Return the [X, Y] coordinate for the center point of the cell that contains the specified text.  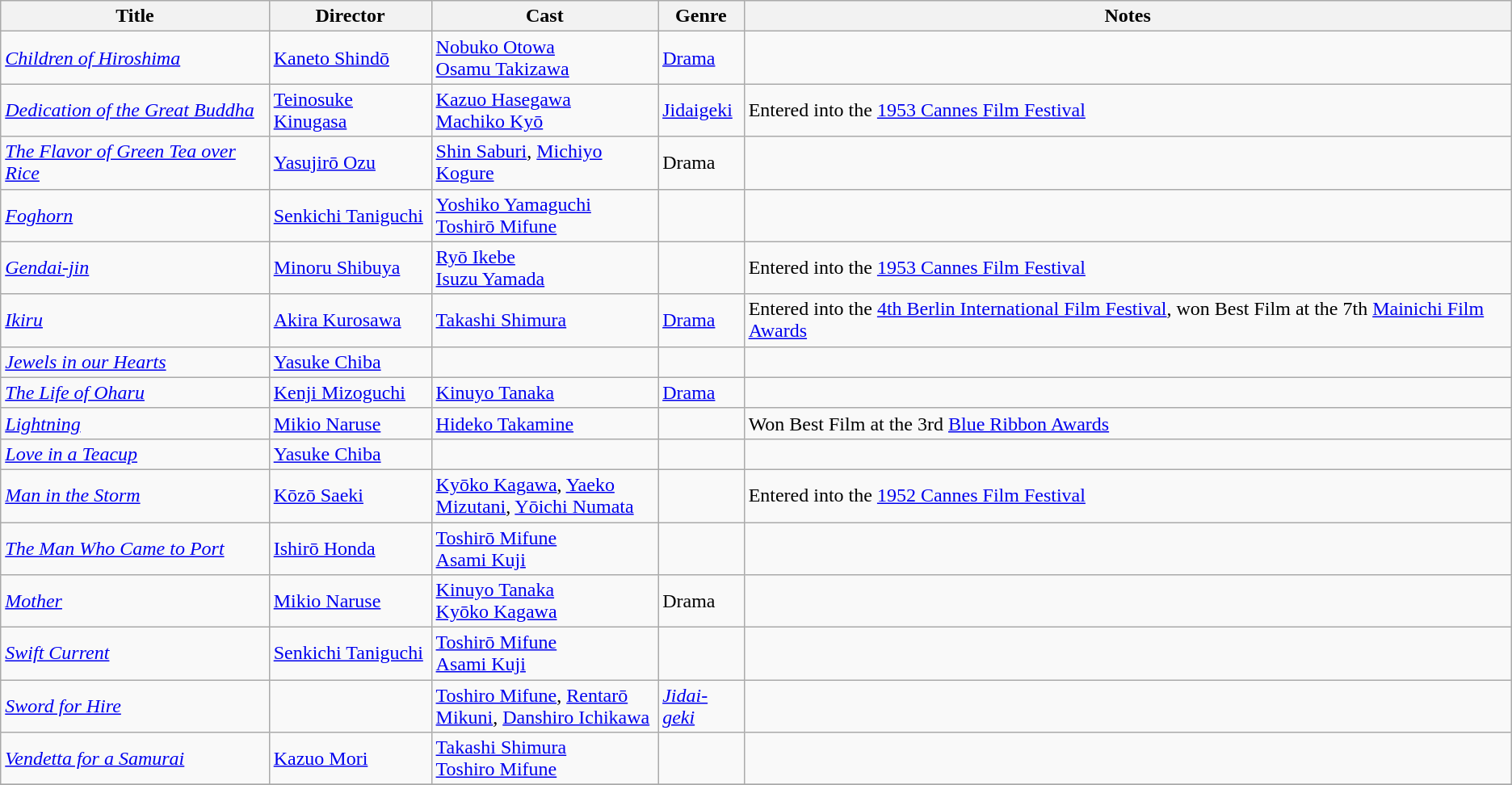
Sword for Hire [135, 706]
Man in the Storm [135, 496]
Kenji Mizoguchi [351, 392]
Lightning [135, 423]
Kinuyo TanakaKyōko Kagawa [544, 601]
Gendai-jin [135, 268]
Takashi ShimuraToshiro Mifune [544, 759]
Ishirō Honda [351, 548]
Love in a Teacup [135, 454]
Foghorn [135, 215]
Yoshiko YamaguchiToshirō Mifune [544, 215]
Kazuo HasegawaMachiko Kyō [544, 110]
Cast [544, 16]
Notes [1128, 16]
Entered into the 1952 Cannes Film Festival [1128, 496]
The Man Who Came to Port [135, 548]
Title [135, 16]
The Flavor of Green Tea over Rice [135, 163]
Hideko Takamine [544, 423]
Yasujirō Ozu [351, 163]
Jidaigeki [701, 110]
Jidai-geki [701, 706]
Dedication of the Great Buddha [135, 110]
Children of Hiroshima [135, 58]
Teinosuke Kinugasa [351, 110]
Kinuyo Tanaka [544, 392]
Ikiru [135, 320]
Shin Saburi, Michiyo Kogure [544, 163]
Entered into the 4th Berlin International Film Festival, won Best Film at the 7th Mainichi Film Awards [1128, 320]
Akira Kurosawa [351, 320]
Minoru Shibuya [351, 268]
Won Best Film at the 3rd Blue Ribbon Awards [1128, 423]
Ryō IkebeIsuzu Yamada [544, 268]
Jewels in our Hearts [135, 362]
Takashi Shimura [544, 320]
Kaneto Shindō [351, 58]
Director [351, 16]
Vendetta for a Samurai [135, 759]
Genre [701, 16]
Kazuo Mori [351, 759]
Swift Current [135, 654]
Mother [135, 601]
Kōzō Saeki [351, 496]
Nobuko OtowaOsamu Takizawa [544, 58]
The Life of Oharu [135, 392]
Toshiro Mifune, Rentarō Mikuni, Danshiro Ichikawa [544, 706]
Kyōko Kagawa, Yaeko Mizutani, Yōichi Numata [544, 496]
